Capture the cell that displays the provided text and extract its (x, y) central coordinate. 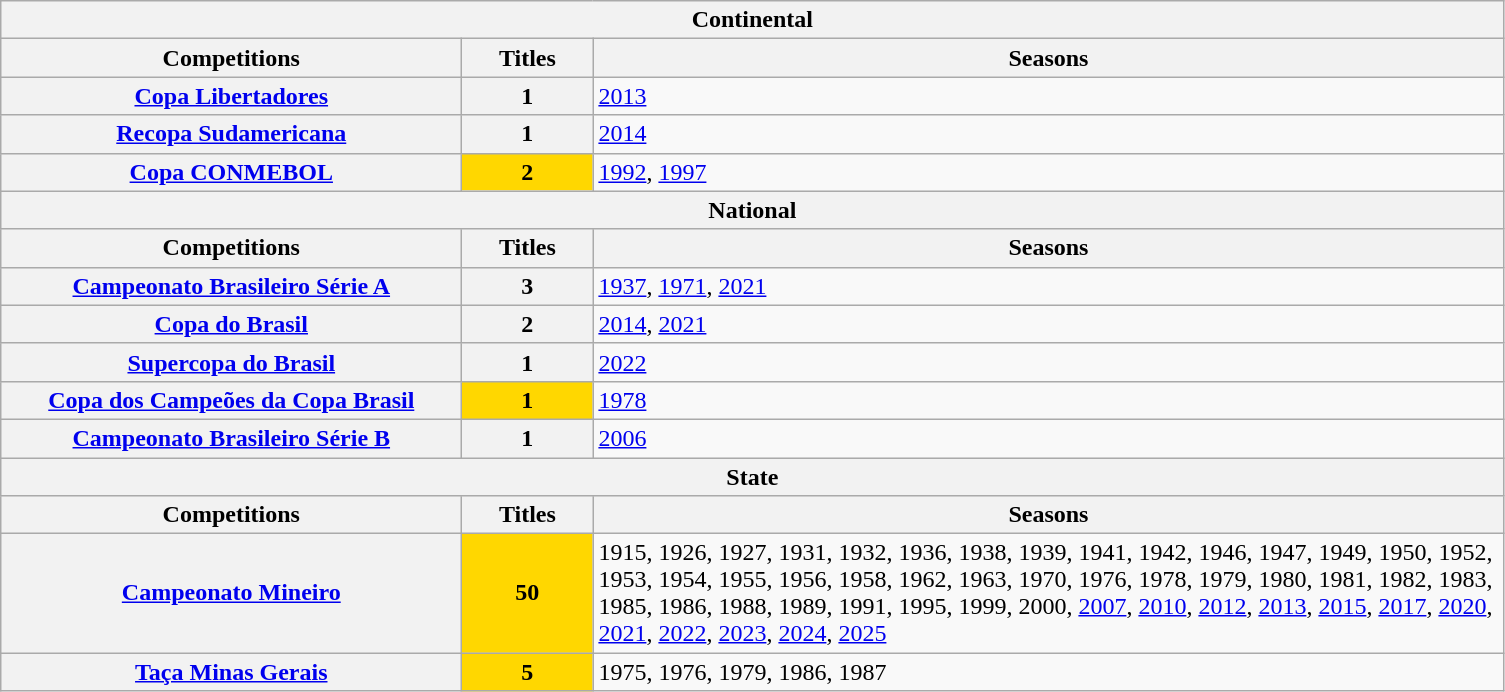
2022 (1048, 362)
2014, 2021 (1048, 324)
1978 (1048, 400)
Taça Minas Gerais (232, 672)
Campeonato Brasileiro Série B (232, 438)
1937, 1971, 2021 (1048, 286)
2014 (1048, 134)
Supercopa do Brasil (232, 362)
1975, 1976, 1979, 1986, 1987 (1048, 672)
Campeonato Brasileiro Série A (232, 286)
Continental (752, 20)
Copa dos Campeões da Copa Brasil (232, 400)
5 (528, 672)
3 (528, 286)
Campeonato Mineiro (232, 594)
1992, 1997 (1048, 172)
Copa do Brasil (232, 324)
Recopa Sudamericana (232, 134)
2013 (1048, 96)
National (752, 210)
State (752, 477)
50 (528, 594)
Copa CONMEBOL (232, 172)
2006 (1048, 438)
Copa Libertadores (232, 96)
